Search for the cell housing the specified text and yield its [x, y] center coordinate. 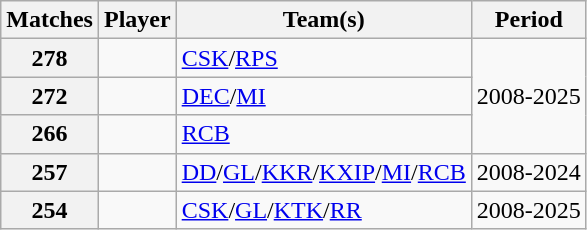
272 [50, 96]
Team(s) [324, 20]
Period [528, 20]
Matches [50, 20]
DD/GL/KKR/KXIP/MI/RCB [324, 172]
266 [50, 134]
RCB [324, 134]
2008-2024 [528, 172]
257 [50, 172]
CSK/GL/KTK/RR [324, 210]
254 [50, 210]
CSK/RPS [324, 58]
DEC/MI [324, 96]
Player [137, 20]
278 [50, 58]
